Scan for the cell matching the given text and deliver its [x, y] coordinate at center. 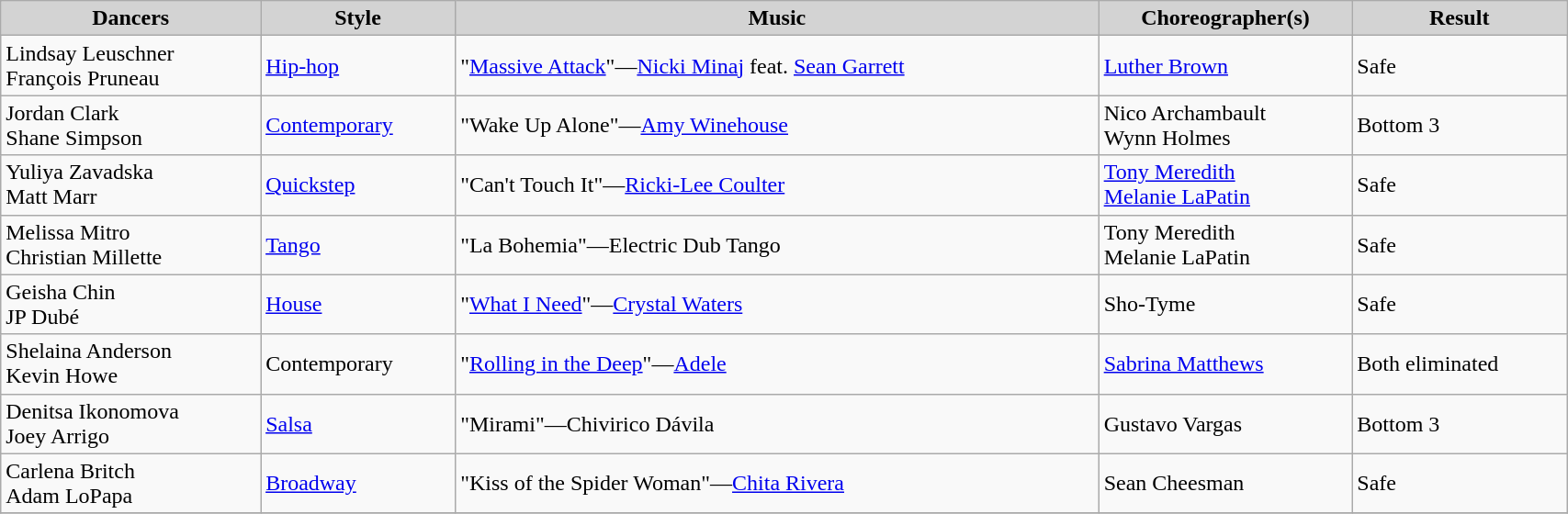
"Kiss of the Spider Woman"—Chita Rivera [777, 483]
Result [1460, 18]
"Wake Up Alone"—Amy Winehouse [777, 125]
"What I Need"—Crystal Waters [777, 305]
"Can't Touch It"—Ricki-Lee Coulter [777, 185]
Hip-hop [358, 66]
"Massive Attack"—Nicki Minaj feat. Sean Garrett [777, 66]
Choreographer(s) [1225, 18]
Carlena BritchAdam LoPapa [130, 483]
Salsa [358, 424]
Sean Cheesman [1225, 483]
Shelaina AndersonKevin Howe [130, 363]
Sho-Tyme [1225, 305]
Jordan ClarkShane Simpson [130, 125]
Luther Brown [1225, 66]
Dancers [130, 18]
Lindsay LeuschnerFrançois Pruneau [130, 66]
Broadway [358, 483]
Tango [358, 244]
Music [777, 18]
House [358, 305]
Yuliya ZavadskaMatt Marr [130, 185]
Style [358, 18]
Geisha ChinJP Dubé [130, 305]
"Mirami"—Chivirico Dávila [777, 424]
Nico ArchambaultWynn Holmes [1225, 125]
"La Bohemia"—Electric Dub Tango [777, 244]
Denitsa IkonomovaJoey Arrigo [130, 424]
Gustavo Vargas [1225, 424]
"Rolling in the Deep"—Adele [777, 363]
Melissa MitroChristian Millette [130, 244]
Both eliminated [1460, 363]
Sabrina Matthews [1225, 363]
Quickstep [358, 185]
